Output the [x, y] coordinate of the center of the cell containing the given text.  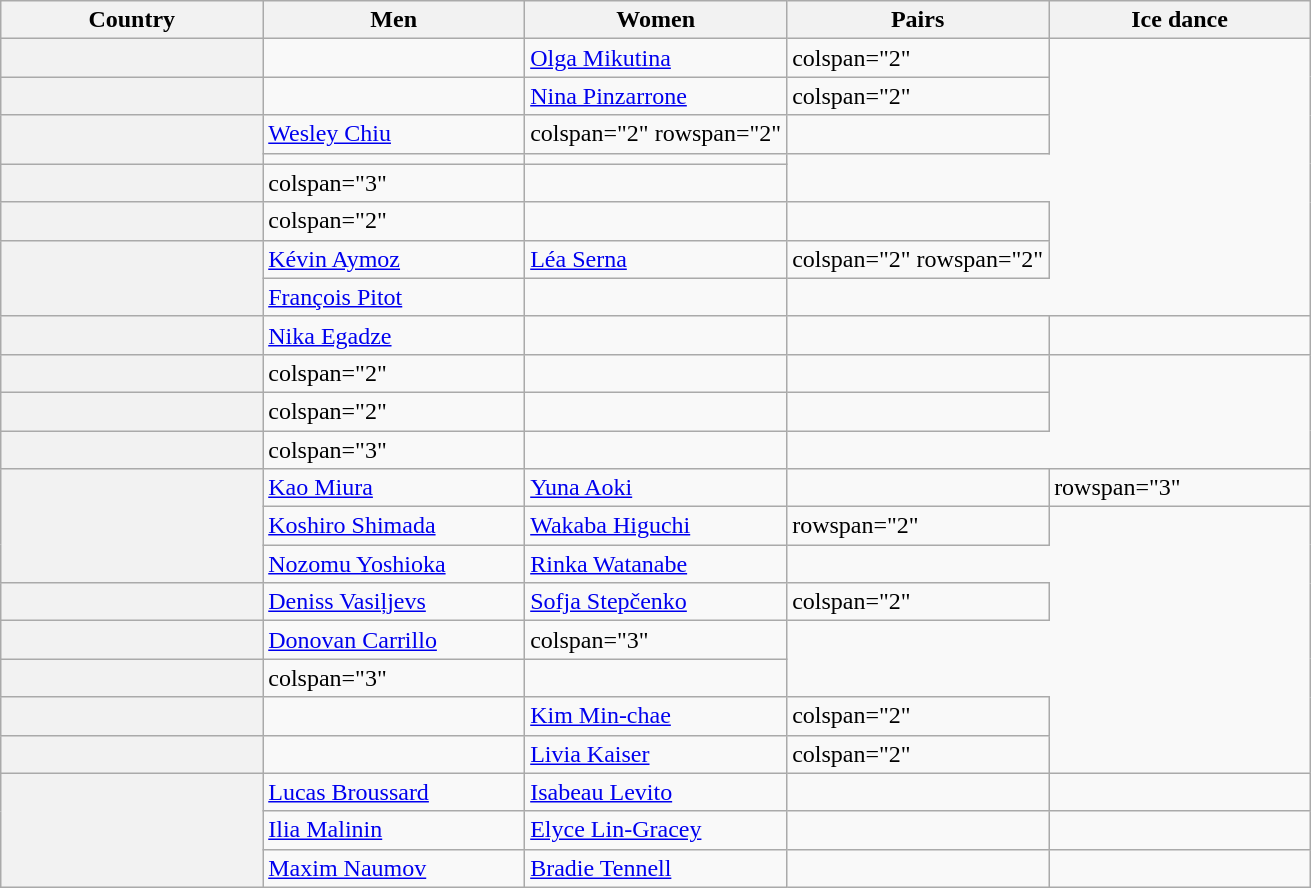
Elyce Lin-Gracey [656, 830]
Nozomu Yoshioka [394, 564]
Livia Kaiser [656, 754]
Donovan Carrillo [394, 640]
Léa Serna [656, 259]
Isabeau Levito [656, 792]
rowspan="2" [918, 526]
Nina Pinzarrone [656, 96]
Ice dance [1180, 20]
Ilia Malinin [394, 830]
Kévin Aymoz [394, 259]
Lucas Broussard [394, 792]
Country [132, 20]
Kao Miura [394, 488]
Sofja Stepčenko [656, 602]
Rinka Watanabe [656, 564]
Wakaba Higuchi [656, 526]
Koshiro Shimada [394, 526]
Yuna Aoki [656, 488]
Pairs [918, 20]
Deniss Vasiļjevs [394, 602]
Women [656, 20]
François Pitot [394, 297]
Men [394, 20]
rowspan="3" [1180, 488]
Olga Mikutina [656, 58]
Wesley Chiu [394, 134]
Bradie Tennell [656, 868]
Kim Min-chae [656, 716]
Maxim Naumov [394, 868]
Nika Egadze [394, 335]
